Find where the given text appears and provide that cell's center as (X, Y) coordinate. 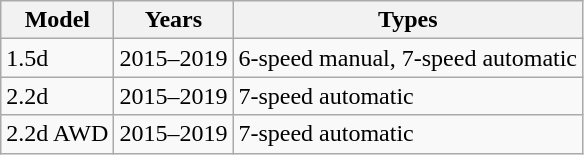
1.5d (58, 58)
Types (408, 20)
6-speed manual, 7-speed automatic (408, 58)
2.2d (58, 96)
Years (174, 20)
2.2d AWD (58, 134)
Model (58, 20)
